For the text-containing cell, return its midpoint in [x, y] coordinate format. 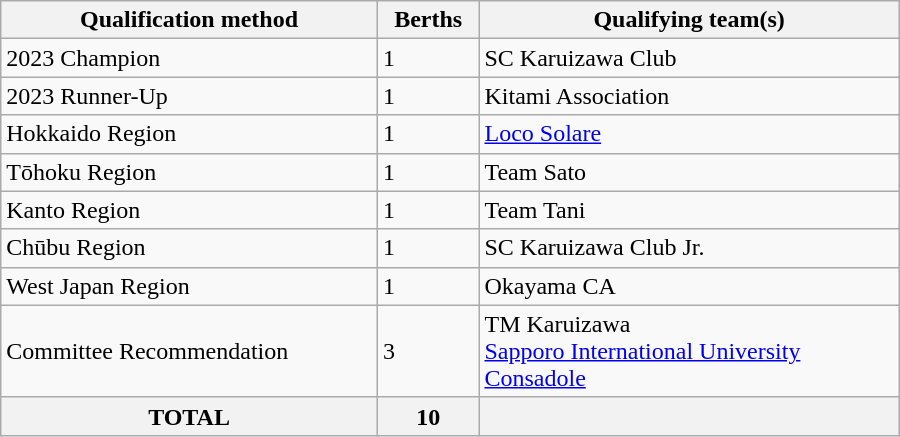
3 [428, 351]
TOTAL [190, 416]
Kitami Association [689, 96]
Tōhoku Region [190, 172]
SC Karuizawa Club Jr. [689, 248]
Loco Solare [689, 134]
Qualifying team(s) [689, 20]
TM Karuizawa Sapporo International University Consadole [689, 351]
SC Karuizawa Club [689, 58]
2023 Runner-Up [190, 96]
Team Sato [689, 172]
Hokkaido Region [190, 134]
Chūbu Region [190, 248]
Committee Recommendation [190, 351]
Kanto Region [190, 210]
West Japan Region [190, 286]
Qualification method [190, 20]
Team Tani [689, 210]
Okayama CA [689, 286]
Berths [428, 20]
2023 Champion [190, 58]
10 [428, 416]
